Return the [x, y] coordinate for the center point of the cell that contains the specified text.  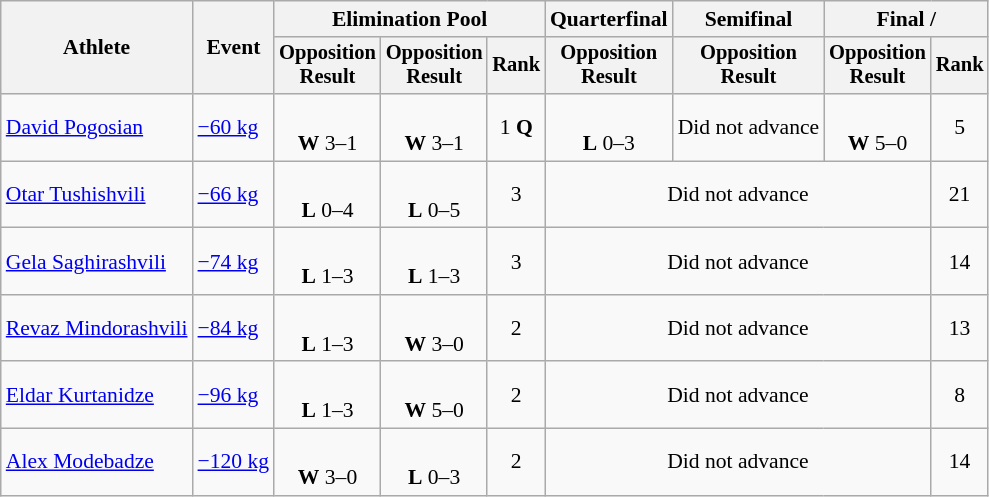
−84 kg [234, 328]
Gela Saghirashvili [97, 262]
−96 kg [234, 396]
Eldar Kurtanidze [97, 396]
Elimination Pool [410, 19]
Semifinal [749, 19]
−66 kg [234, 194]
Alex Modebadze [97, 462]
David Pogosian [97, 128]
Otar Tushishvili [97, 194]
L 0–4 [328, 194]
−74 kg [234, 262]
13 [960, 328]
−120 kg [234, 462]
L 0–5 [434, 194]
21 [960, 194]
8 [960, 396]
Quarterfinal [609, 19]
Final / [906, 19]
1 Q [516, 128]
−60 kg [234, 128]
Athlete [97, 48]
Event [234, 48]
Revaz Mindorashvili [97, 328]
5 [960, 128]
